Identify which cell holds the provided text, then report its (x, y) central coordinate. 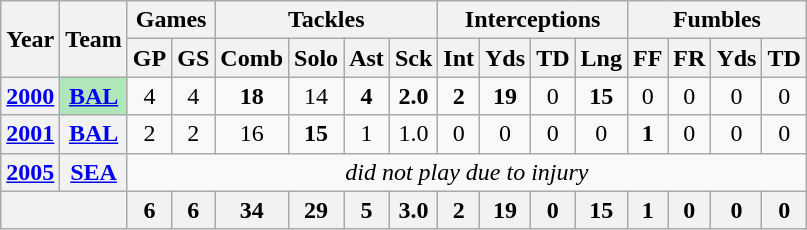
5 (367, 210)
FF (647, 58)
Int (459, 58)
2005 (30, 172)
29 (316, 210)
SEA (94, 172)
GS (194, 58)
Games (170, 20)
Team (94, 39)
Lng (601, 58)
2001 (30, 134)
16 (252, 134)
Sck (413, 58)
3.0 (413, 210)
Tackles (326, 20)
14 (316, 96)
18 (252, 96)
2.0 (413, 96)
Year (30, 39)
GP (149, 58)
2000 (30, 96)
Interceptions (533, 20)
Comb (252, 58)
did not play due to injury (466, 172)
34 (252, 210)
Ast (367, 58)
Solo (316, 58)
1.0 (413, 134)
FR (690, 58)
Fumbles (716, 20)
